Scan for the cell matching the given text and deliver its (X, Y) coordinate at center. 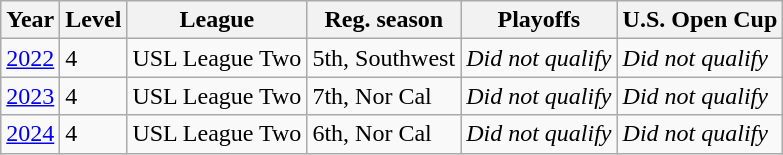
6th, Nor Cal (384, 134)
2023 (30, 96)
U.S. Open Cup (700, 20)
Playoffs (539, 20)
7th, Nor Cal (384, 96)
2022 (30, 58)
Reg. season (384, 20)
Year (30, 20)
League (217, 20)
Level (94, 20)
2024 (30, 134)
5th, Southwest (384, 58)
